Capture the cell that displays the provided text and extract its [X, Y] central coordinate. 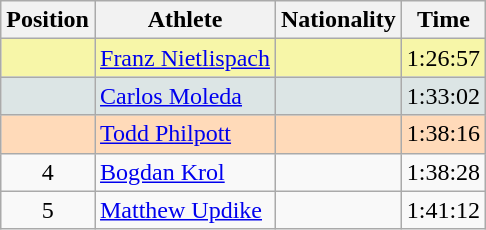
Matthew Updike [184, 210]
Time [443, 20]
4 [48, 172]
1:38:28 [443, 172]
Carlos Moleda [184, 96]
1:33:02 [443, 96]
Franz Nietlispach [184, 58]
1:26:57 [443, 58]
Bogdan Krol [184, 172]
Nationality [339, 20]
Todd Philpott [184, 134]
Athlete [184, 20]
Position [48, 20]
5 [48, 210]
1:41:12 [443, 210]
1:38:16 [443, 134]
